Identify which cell holds the provided text, then report its (X, Y) central coordinate. 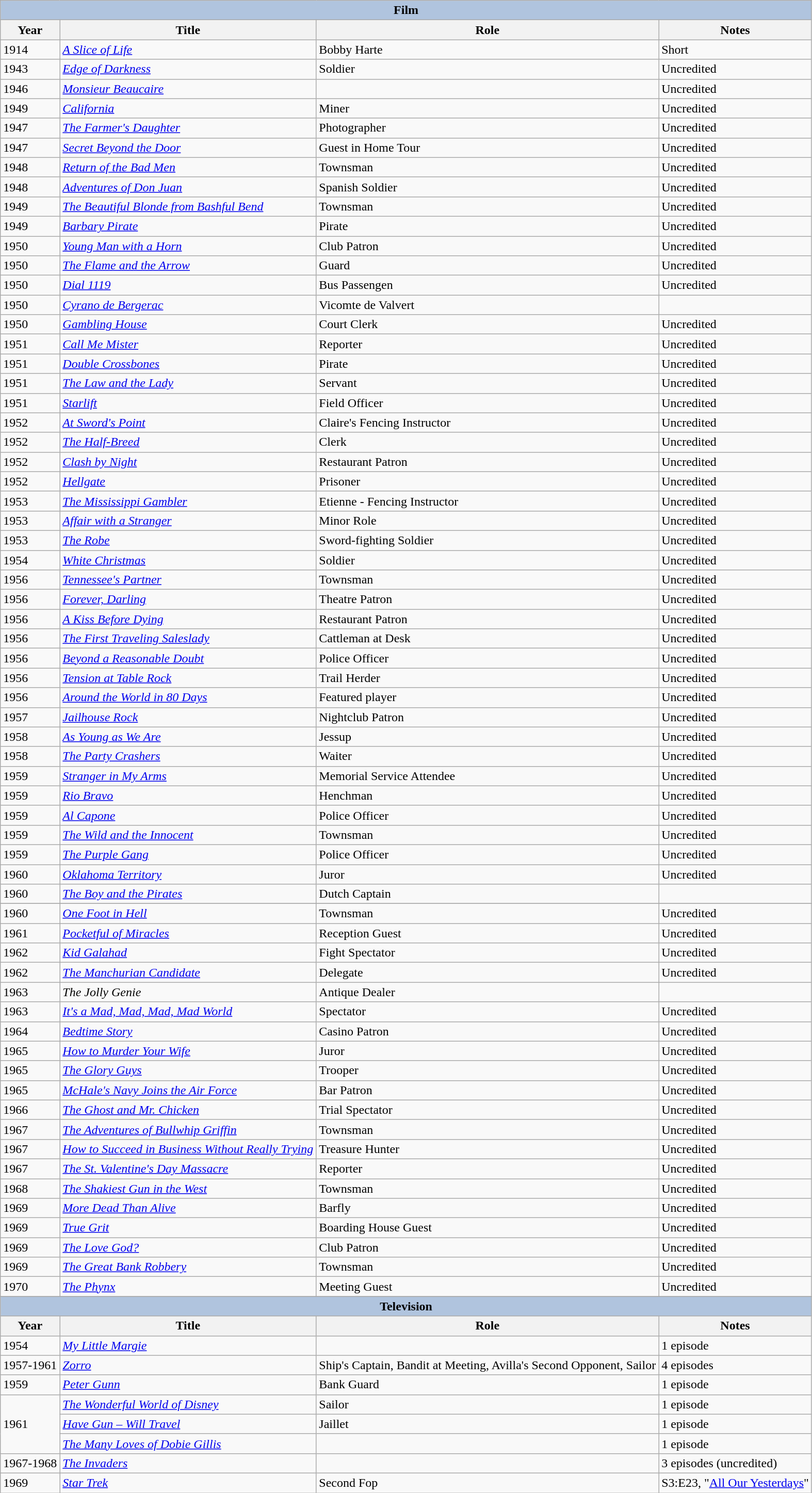
Jailhouse Rock (188, 717)
Hellgate (188, 481)
Zorro (188, 1365)
1964 (30, 1031)
Secret Beyond the Door (188, 148)
Bedtime Story (188, 1031)
Beyond a Reasonable Doubt (188, 658)
Dutch Captain (488, 894)
The Invaders (188, 1463)
Field Officer (488, 403)
The Ghost and Mr. Chicken (188, 1110)
1914 (30, 50)
Tension at Table Rock (188, 678)
1957-1961 (30, 1365)
1967-1968 (30, 1463)
Bar Patron (488, 1090)
1943 (30, 69)
Minor Role (488, 521)
More Dead Than Alive (188, 1208)
As Young as We Are (188, 737)
Etienne - Fencing Instructor (488, 501)
The Law and the Lady (188, 383)
3 episodes (uncredited) (736, 1463)
Barbary Pirate (188, 226)
Oklahoma Territory (188, 874)
A Kiss Before Dying (188, 619)
Fight Spectator (488, 953)
The Adventures of Bullwhip Griffin (188, 1129)
Memorial Service Attendee (488, 776)
Affair with a Stranger (188, 521)
Henchman (488, 796)
The Jolly Genie (188, 992)
Miner (488, 108)
Trial Spectator (488, 1110)
Waiter (488, 756)
Starlift (188, 403)
The Mississippi Gambler (188, 501)
Delegate (488, 972)
Film (407, 10)
Jaillet (488, 1424)
Al Capone (188, 815)
Call Me Mister (188, 344)
Treasure Hunter (488, 1149)
1968 (30, 1188)
Dial 1119 (188, 285)
Edge of Darkness (188, 69)
A Slice of Life (188, 50)
Nightclub Patron (488, 717)
Bank Guard (488, 1385)
1946 (30, 89)
The Boy and the Pirates (188, 894)
Boarding House Guest (488, 1228)
How to Murder Your Wife (188, 1051)
Return of the Bad Men (188, 167)
Rio Bravo (188, 796)
Servant (488, 383)
Forever, Darling (188, 599)
Monsieur Beaucaire (188, 89)
The Farmer's Daughter (188, 128)
Around the World in 80 Days (188, 697)
Cyrano de Bergerac (188, 305)
Peter Gunn (188, 1385)
The Phynx (188, 1287)
The Wild and the Innocent (188, 835)
Reception Guest (488, 933)
Television (407, 1306)
The Shakiest Gun in the West (188, 1188)
The Party Crashers (188, 756)
Meeting Guest (488, 1287)
Sword-fighting Soldier (488, 540)
Photographer (488, 128)
1957 (30, 717)
1970 (30, 1287)
Vicomte de Valvert (488, 305)
Casino Patron (488, 1031)
The Great Bank Robbery (188, 1267)
The Love God? (188, 1247)
McHale's Navy Joins the Air Force (188, 1090)
The First Traveling Saleslady (188, 639)
White Christmas (188, 560)
Second Fop (488, 1483)
True Grit (188, 1228)
Short (736, 50)
My Little Margie (188, 1345)
Young Man with a Horn (188, 246)
Tennessee's Partner (188, 580)
The Many Loves of Dobie Gillis (188, 1443)
The Beautiful Blonde from Bashful Bend (188, 206)
4 episodes (736, 1365)
Featured player (488, 697)
Theatre Patron (488, 599)
Double Crossbones (188, 364)
Antique Dealer (488, 992)
Kid Galahad (188, 953)
The Flame and the Arrow (188, 266)
Court Clerk (488, 324)
Sailor (488, 1404)
S3:E23, "All Our Yesterdays" (736, 1483)
Barfly (488, 1208)
Guard (488, 266)
Claire's Fencing Instructor (488, 423)
Stranger in My Arms (188, 776)
Gambling House (188, 324)
Cattleman at Desk (488, 639)
Trooper (488, 1070)
The Manchurian Candidate (188, 972)
Prisoner (488, 481)
One Foot in Hell (188, 914)
Spanish Soldier (488, 187)
It's a Mad, Mad, Mad, Mad World (188, 1012)
Have Gun – Will Travel (188, 1424)
Jessup (488, 737)
Adventures of Don Juan (188, 187)
Bus Passengen (488, 285)
Spectator (488, 1012)
California (188, 108)
The Half-Breed (188, 442)
The Robe (188, 540)
Bobby Harte (488, 50)
The Purple Gang (188, 854)
Clerk (488, 442)
Star Trek (188, 1483)
Guest in Home Tour (488, 148)
Trail Herder (488, 678)
Pocketful of Miracles (188, 933)
At Sword's Point (188, 423)
Ship's Captain, Bandit at Meeting, Avilla's Second Opponent, Sailor (488, 1365)
The Glory Guys (188, 1070)
The St. Valentine's Day Massacre (188, 1169)
Clash by Night (188, 462)
The Wonderful World of Disney (188, 1404)
1966 (30, 1110)
How to Succeed in Business Without Really Trying (188, 1149)
